For the text-containing cell, return its midpoint in (X, Y) coordinate format. 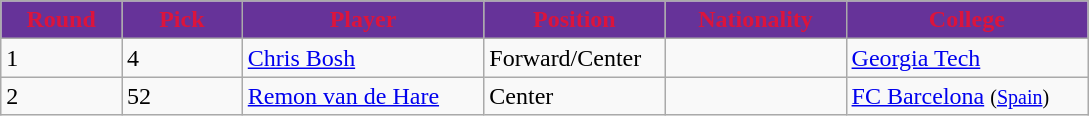
4 (182, 58)
Center (574, 96)
Remon van de Hare (363, 96)
Pick (182, 20)
College (967, 20)
Georgia Tech (967, 58)
Player (363, 20)
FC Barcelona (Spain) (967, 96)
Position (574, 20)
Nationality (756, 20)
Chris Bosh (363, 58)
Forward/Center (574, 58)
2 (62, 96)
52 (182, 96)
1 (62, 58)
Round (62, 20)
